Locate the cell with the specified text and output its [X, Y] center coordinate. 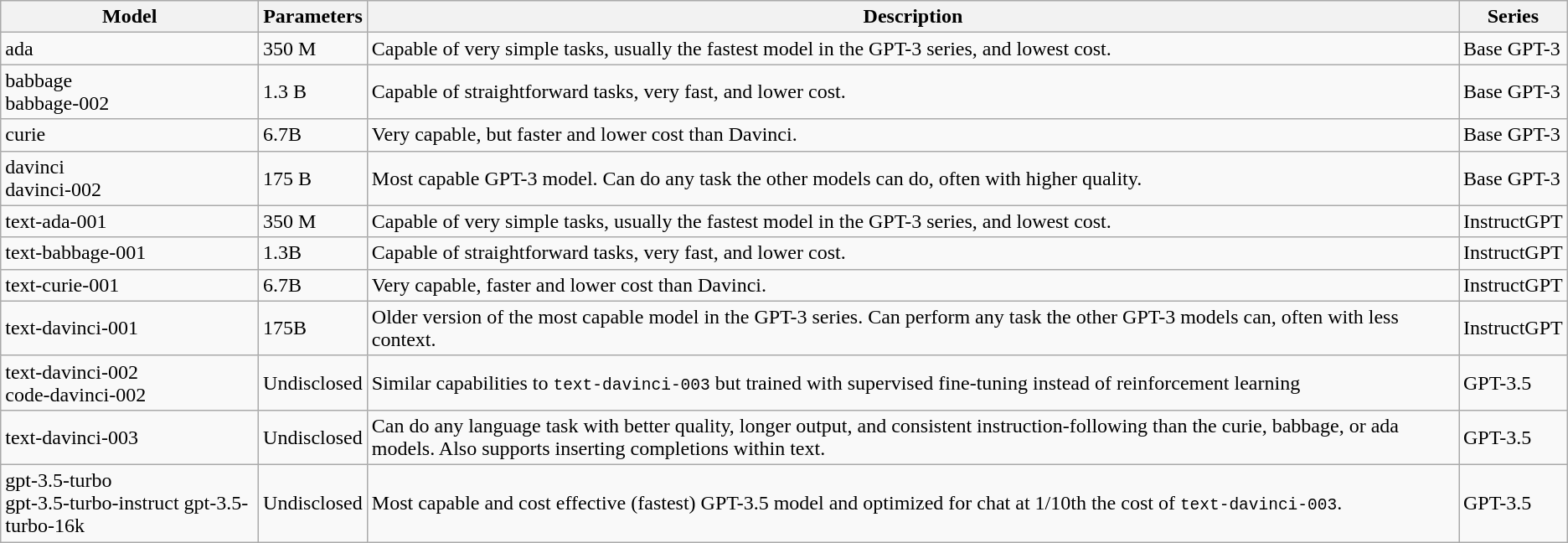
text-davinci-003 [130, 437]
babbagebabbage-002 [130, 92]
Model [130, 17]
Description [913, 17]
text-babbage-001 [130, 253]
1.3 B [313, 92]
text-ada-001 [130, 221]
175B [313, 328]
1.3B [313, 253]
Very capable, faster and lower cost than Davinci. [913, 285]
Similar capabilities to text-davinci-003 but trained with supervised fine-tuning instead of reinforcement learning [913, 382]
Very capable, but faster and lower cost than Davinci. [913, 135]
gpt-3.5-turbogpt-3.5-turbo-instruct gpt-3.5-turbo-16k [130, 503]
curie [130, 135]
Most capable and cost effective (fastest) GPT-3.5 model and optimized for chat at 1/10th the cost of text-davinci-003. [913, 503]
davincidavinci-002 [130, 178]
175 B [313, 178]
ada [130, 49]
Parameters [313, 17]
text-davinci-002code-davinci-002 [130, 382]
Older version of the most capable model in the GPT-3 series. Can perform any task the other GPT-3 models can, often with less context. [913, 328]
text-davinci-001 [130, 328]
Most capable GPT-3 model. Can do any task the other models can do, often with higher quality. [913, 178]
text-curie-001 [130, 285]
Series [1514, 17]
